Return the [X, Y] coordinate for the center point of the cell that contains the specified text.  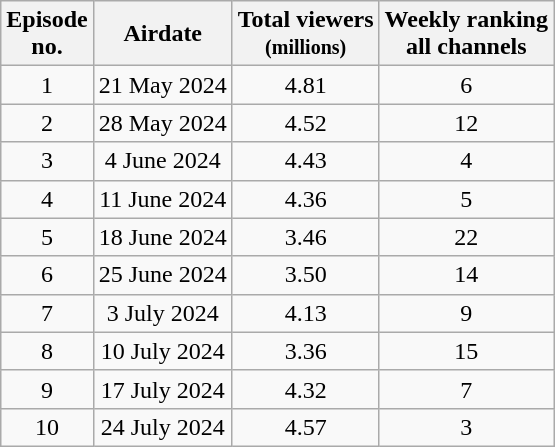
3.50 [306, 275]
15 [466, 351]
10 July 2024 [162, 351]
21 May 2024 [162, 85]
4.57 [306, 427]
4.36 [306, 199]
18 June 2024 [162, 237]
3 July 2024 [162, 313]
1 [47, 85]
Airdate [162, 34]
4 June 2024 [162, 161]
4.43 [306, 161]
14 [466, 275]
25 June 2024 [162, 275]
Weekly rankingall channels [466, 34]
2 [47, 123]
22 [466, 237]
4.13 [306, 313]
Episodeno. [47, 34]
11 June 2024 [162, 199]
12 [466, 123]
17 July 2024 [162, 389]
4.32 [306, 389]
3.46 [306, 237]
4.52 [306, 123]
Total viewers(millions) [306, 34]
28 May 2024 [162, 123]
4.81 [306, 85]
10 [47, 427]
3.36 [306, 351]
24 July 2024 [162, 427]
8 [47, 351]
